For the text-containing cell, return its midpoint in (x, y) coordinate format. 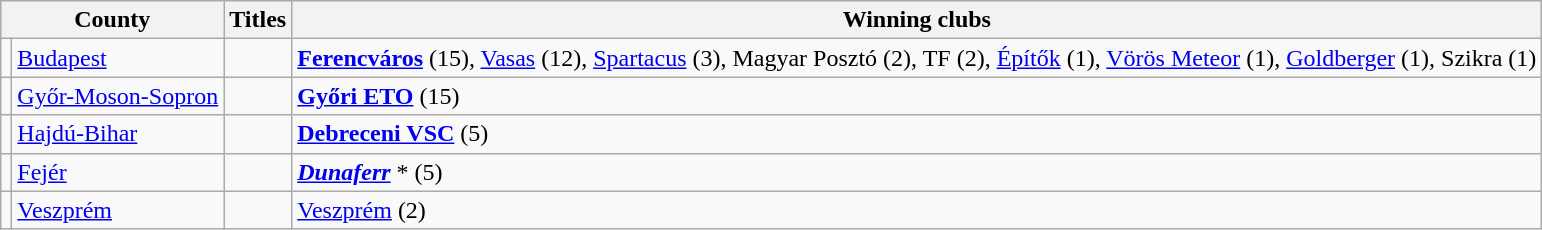
Dunaferr * (5) (917, 172)
County (112, 20)
Ferencváros (15), Vasas (12), Spartacus (3), Magyar Posztó (2), TF (2), Építők (1), Vörös Meteor (1), Goldberger (1), Szikra (1) (917, 58)
Debreceni VSC (5) (917, 134)
Veszprém (118, 210)
Hajdú-Bihar (118, 134)
Budapest (118, 58)
Veszprém (2) (917, 210)
Titles (258, 20)
Győri ETO (15) (917, 96)
Winning clubs (917, 20)
Győr-Moson-Sopron (118, 96)
Fejér (118, 172)
